Find where the given text appears and provide that cell's center as (x, y) coordinate. 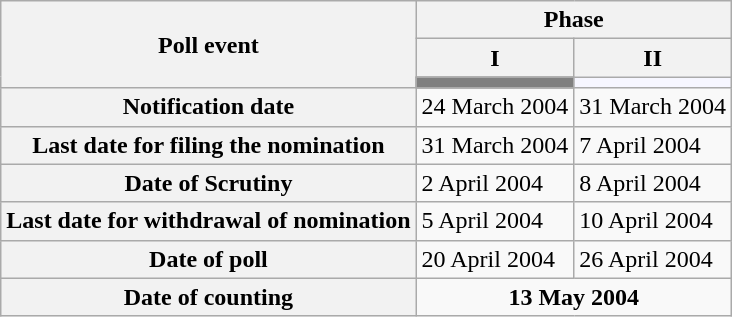
Date of poll (208, 259)
Last date for withdrawal of nomination (208, 221)
8 April 2004 (653, 183)
5 April 2004 (495, 221)
Date of counting (208, 297)
20 April 2004 (495, 259)
Date of Scrutiny (208, 183)
Notification date (208, 107)
24 March 2004 (495, 107)
Last date for filing the nomination (208, 145)
Poll event (208, 44)
10 April 2004 (653, 221)
2 April 2004 (495, 183)
Phase (574, 20)
13 May 2004 (574, 297)
26 April 2004 (653, 259)
I (495, 58)
7 April 2004 (653, 145)
II (653, 58)
